For the text-containing cell, return its midpoint in [x, y] coordinate format. 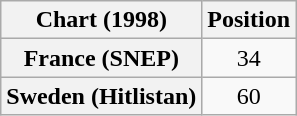
60 [249, 96]
Position [249, 20]
France (SNEP) [102, 58]
Chart (1998) [102, 20]
Sweden (Hitlistan) [102, 96]
34 [249, 58]
